Find where the given text appears and provide that cell's center as (X, Y) coordinate. 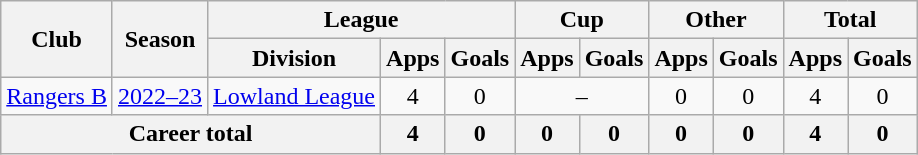
Division (294, 58)
Lowland League (294, 96)
2022–23 (160, 96)
Club (57, 39)
Season (160, 39)
Rangers B (57, 96)
– (582, 96)
League (362, 20)
Total (850, 20)
Other (716, 20)
Cup (582, 20)
Career total (191, 134)
